Determine the (x, y) coordinate at the center of the cell enclosing the given text.  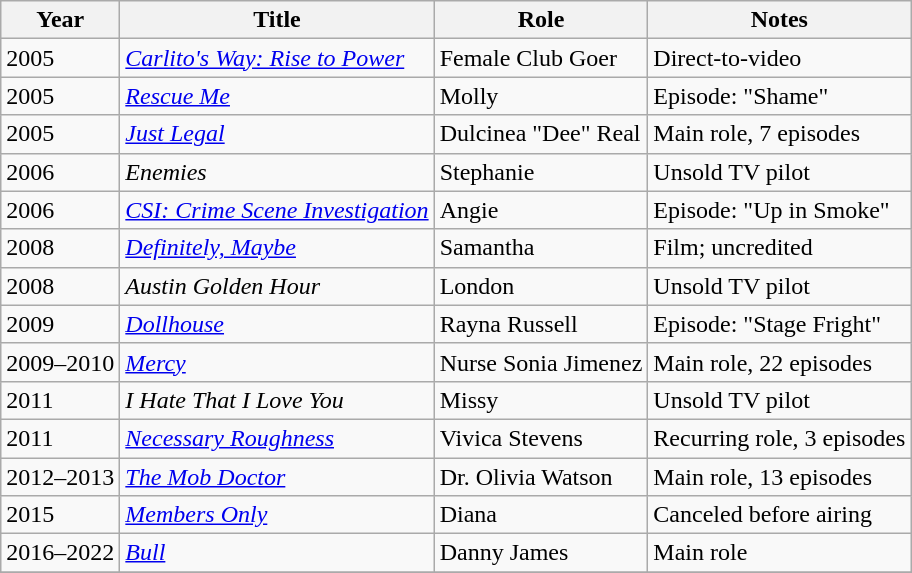
Main role (780, 553)
Danny James (541, 553)
Diana (541, 515)
Main role, 7 episodes (780, 134)
Members Only (277, 515)
Dollhouse (277, 324)
Angie (541, 210)
2009 (60, 324)
Missy (541, 400)
Nurse Sonia Jimenez (541, 362)
Direct-to-video (780, 58)
Main role, 13 episodes (780, 477)
2015 (60, 515)
Enemies (277, 172)
Dulcinea "Dee" Real (541, 134)
Dr. Olivia Watson (541, 477)
Vivica Stevens (541, 438)
2012–2013 (60, 477)
Title (277, 20)
Year (60, 20)
Austin Golden Hour (277, 286)
The Mob Doctor (277, 477)
Episode: "Up in Smoke" (780, 210)
Main role, 22 episodes (780, 362)
Female Club Goer (541, 58)
Canceled before airing (780, 515)
Bull (277, 553)
I Hate That I Love You (277, 400)
Molly (541, 96)
Rescue Me (277, 96)
Episode: "Shame" (780, 96)
2016–2022 (60, 553)
Definitely, Maybe (277, 248)
Carlito's Way: Rise to Power (277, 58)
Necessary Roughness (277, 438)
Just Legal (277, 134)
Notes (780, 20)
Episode: "Stage Fright" (780, 324)
Samantha (541, 248)
Role (541, 20)
Stephanie (541, 172)
CSI: Crime Scene Investigation (277, 210)
Recurring role, 3 episodes (780, 438)
Rayna Russell (541, 324)
London (541, 286)
2009–2010 (60, 362)
Film; uncredited (780, 248)
Mercy (277, 362)
